Identify which cell holds the provided text, then report its (x, y) central coordinate. 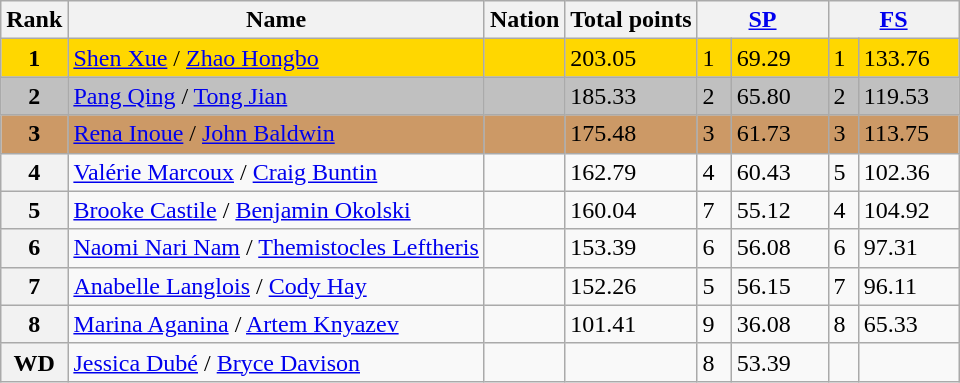
97.31 (908, 248)
SP (762, 20)
61.73 (780, 134)
Nation (524, 20)
36.08 (780, 324)
119.53 (908, 96)
60.43 (780, 172)
53.39 (780, 362)
113.75 (908, 134)
160.04 (631, 210)
56.08 (780, 248)
65.80 (780, 96)
Valérie Marcoux / Craig Buntin (276, 172)
203.05 (631, 58)
Marina Aganina / Artem Knyazev (276, 324)
55.12 (780, 210)
152.26 (631, 286)
56.15 (780, 286)
Total points (631, 20)
Rank (34, 20)
Pang Qing / Tong Jian (276, 96)
9 (714, 324)
Rena Inoue / John Baldwin (276, 134)
133.76 (908, 58)
Brooke Castile / Benjamin Okolski (276, 210)
153.39 (631, 248)
185.33 (631, 96)
Anabelle Langlois / Cody Hay (276, 286)
Name (276, 20)
101.41 (631, 324)
96.11 (908, 286)
65.33 (908, 324)
102.36 (908, 172)
Naomi Nari Nam / Themistocles Leftheris (276, 248)
69.29 (780, 58)
Jessica Dubé / Bryce Davison (276, 362)
FS (894, 20)
162.79 (631, 172)
Shen Xue / Zhao Hongbo (276, 58)
WD (34, 362)
104.92 (908, 210)
175.48 (631, 134)
